Return the (x, y) coordinate for the center point of the cell that contains the specified text.  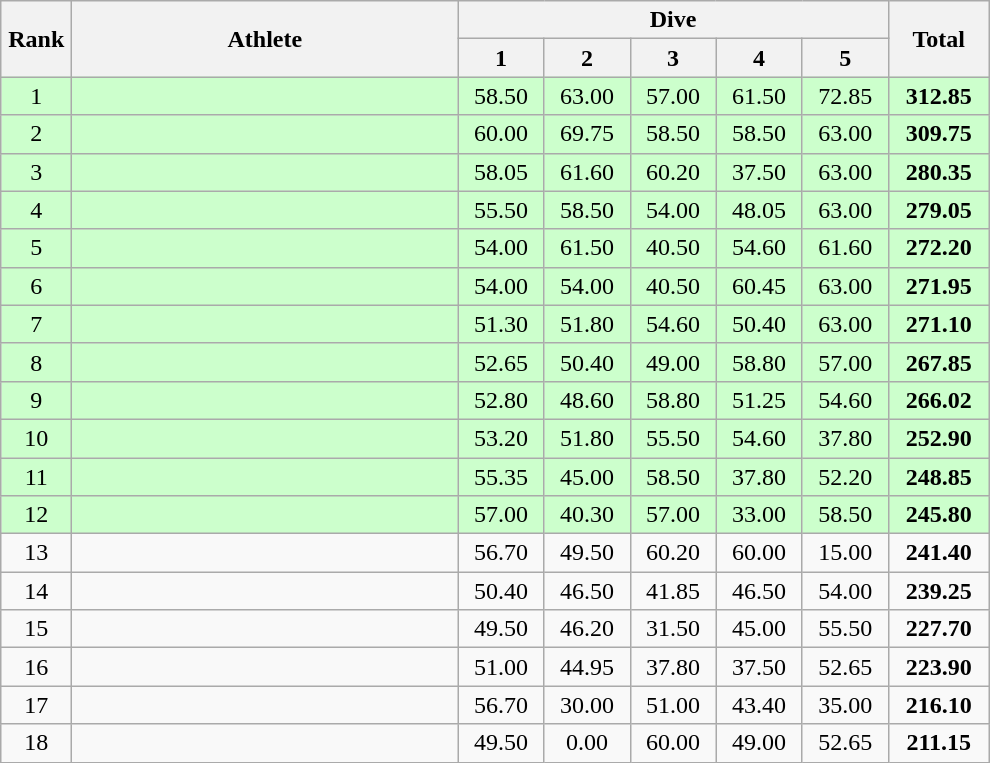
272.20 (938, 248)
227.70 (938, 629)
10 (36, 438)
69.75 (587, 134)
17 (36, 705)
60.45 (759, 286)
46.20 (587, 629)
15 (36, 629)
309.75 (938, 134)
Total (938, 39)
58.05 (501, 172)
72.85 (845, 96)
239.25 (938, 591)
48.60 (587, 400)
30.00 (587, 705)
48.05 (759, 210)
216.10 (938, 705)
Athlete (265, 39)
15.00 (845, 553)
13 (36, 553)
11 (36, 477)
6 (36, 286)
8 (36, 362)
14 (36, 591)
266.02 (938, 400)
18 (36, 743)
271.95 (938, 286)
12 (36, 515)
52.80 (501, 400)
55.35 (501, 477)
279.05 (938, 210)
44.95 (587, 667)
40.30 (587, 515)
267.85 (938, 362)
43.40 (759, 705)
Rank (36, 39)
33.00 (759, 515)
16 (36, 667)
7 (36, 324)
52.20 (845, 477)
51.30 (501, 324)
248.85 (938, 477)
241.40 (938, 553)
223.90 (938, 667)
271.10 (938, 324)
0.00 (587, 743)
41.85 (673, 591)
252.90 (938, 438)
211.15 (938, 743)
280.35 (938, 172)
51.25 (759, 400)
31.50 (673, 629)
Dive (673, 20)
35.00 (845, 705)
312.85 (938, 96)
9 (36, 400)
53.20 (501, 438)
245.80 (938, 515)
